Return [X, Y] of the center of cell containing provided text 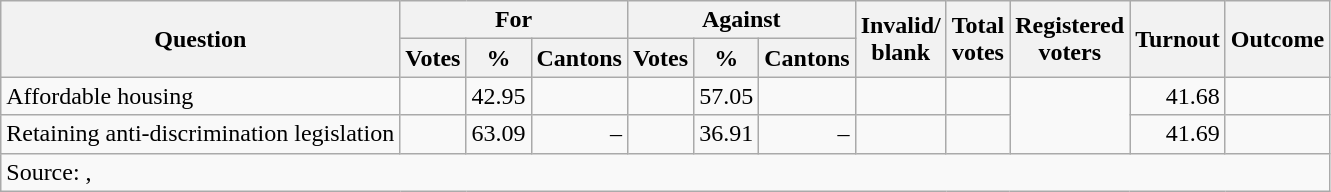
41.69 [1178, 134]
57.05 [726, 96]
Registeredvoters [1070, 39]
41.68 [1178, 96]
Question [200, 39]
36.91 [726, 134]
For [514, 20]
Source: , [666, 172]
Invalid/blank [900, 39]
Retaining anti-discrimination legislation [200, 134]
Affordable housing [200, 96]
Against [741, 20]
63.09 [498, 134]
42.95 [498, 96]
Turnout [1178, 39]
Outcome [1277, 39]
Totalvotes [978, 39]
